Locate the cell with the specified text and output its [X, Y] center coordinate. 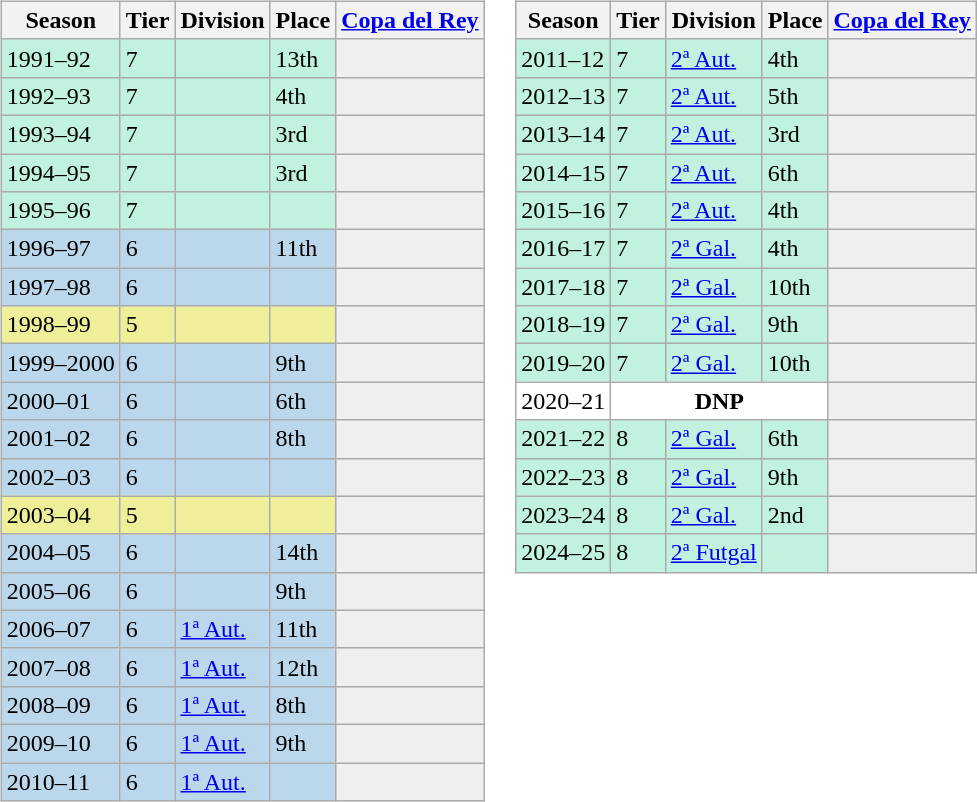
1996–97 [60, 249]
2018–19 [564, 325]
2023–24 [564, 515]
1998–99 [60, 325]
2005–06 [60, 591]
1992–93 [60, 96]
2021–22 [564, 439]
2010–11 [60, 781]
2017–18 [564, 287]
2000–01 [60, 401]
2015–16 [564, 211]
2002–03 [60, 477]
13th [303, 58]
2011–12 [564, 58]
12th [303, 667]
2014–15 [564, 173]
2022–23 [564, 477]
2019–20 [564, 363]
1991–92 [60, 58]
5th [795, 96]
1995–96 [60, 211]
2013–14 [564, 134]
2006–07 [60, 629]
14th [303, 553]
1999–2000 [60, 363]
2003–04 [60, 515]
2020–21 [564, 401]
2009–10 [60, 743]
2012–13 [564, 96]
2nd [795, 515]
2ª Futgal [714, 553]
2008–09 [60, 705]
2016–17 [564, 249]
1994–95 [60, 173]
DNP [720, 401]
2007–08 [60, 667]
2001–02 [60, 439]
1997–98 [60, 287]
2024–25 [564, 553]
2004–05 [60, 553]
1993–94 [60, 134]
